Return the [X, Y] coordinate for the center point of the cell that contains the specified text.  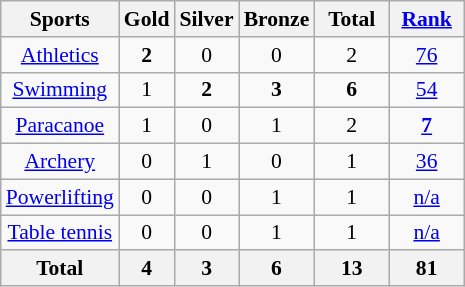
Powerlifting [60, 197]
Sports [60, 19]
Paracanoe [60, 126]
36 [426, 162]
Gold [147, 19]
7 [426, 126]
76 [426, 55]
81 [426, 269]
Archery [60, 162]
13 [352, 269]
Swimming [60, 90]
Athletics [60, 55]
54 [426, 90]
Bronze [277, 19]
4 [147, 269]
Table tennis [60, 233]
Rank [426, 19]
Silver [207, 19]
